Scan for the cell matching the given text and deliver its (x, y) coordinate at center. 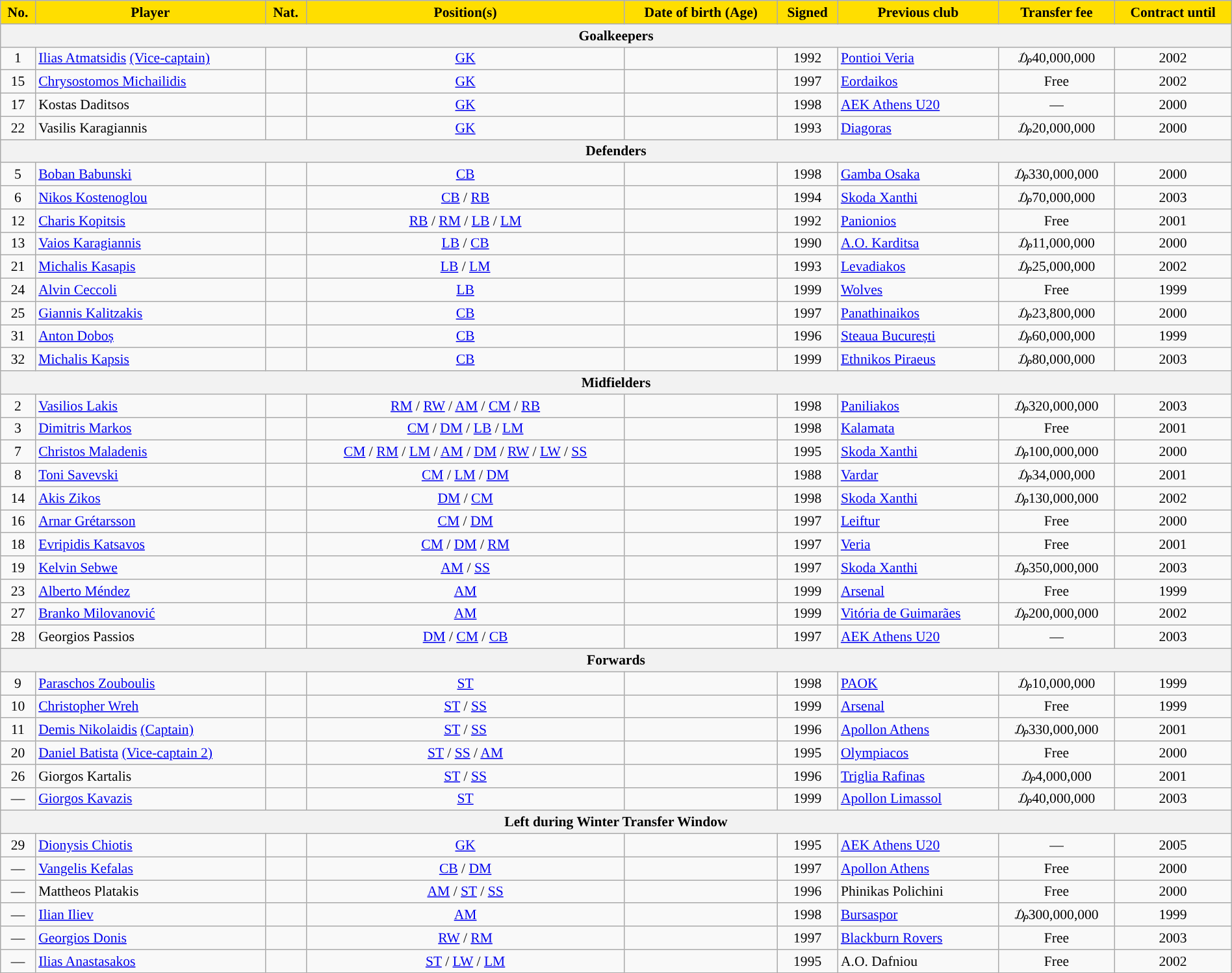
25 (18, 313)
₯320,000,000 (1057, 406)
2 (18, 406)
CM / LM / DM (465, 475)
3 (18, 429)
Akis Zikos (150, 498)
Kalamata (918, 429)
Leiftur (918, 522)
₯300,000,000 (1057, 915)
DM / CM (465, 498)
Ilias Anastasakos (150, 961)
Pontioi Veria (918, 58)
Veria (918, 545)
CM / DM / LB / LM (465, 429)
16 (18, 522)
Paniliakos (918, 406)
DM / CM / CB (465, 637)
₯80,000,000 (1057, 360)
ST / LW / LM (465, 961)
6 (18, 197)
1990 (807, 244)
Paraschos Zouboulis (150, 683)
20 (18, 753)
₯20,000,000 (1057, 128)
2005 (1173, 846)
AM / ST / SS (465, 892)
A.O. Dafniou (918, 961)
Mattheos Platakis (150, 892)
11 (18, 730)
PAOK (918, 683)
Previous club (918, 12)
Transfer fee (1057, 12)
Michalis Kapsis (150, 360)
27 (18, 614)
Diagoras (918, 128)
15 (18, 82)
CM / RM / LM / AM / DM / RW / LW / SS (465, 452)
10 (18, 707)
₯350,000,000 (1057, 568)
No. (18, 12)
Giorgos Kavazis (150, 799)
Wolves (918, 290)
Goalkeepers (616, 36)
Giorgos Kartalis (150, 776)
Arnar Grétarsson (150, 522)
Vitória de Guimarães (918, 614)
Player (150, 12)
A.O. Karditsa (918, 244)
Apollon Limassol (918, 799)
₯4,000,000 (1057, 776)
₯70,000,000 (1057, 197)
Alberto Méndez (150, 591)
23 (18, 591)
18 (18, 545)
Georgios Passios (150, 637)
13 (18, 244)
8 (18, 475)
32 (18, 360)
31 (18, 336)
Boban Babunski (150, 175)
₯130,000,000 (1057, 498)
Blackburn Rovers (918, 938)
Ethnikos Piraeus (918, 360)
LB (465, 290)
9 (18, 683)
Giannis Kalitzakis (150, 313)
LB / CB (465, 244)
12 (18, 221)
Evripidis Katsavos (150, 545)
Defenders (616, 151)
1988 (807, 475)
17 (18, 105)
Steaua București (918, 336)
Panionios (918, 221)
14 (18, 498)
Signed (807, 12)
CM / DM / RM (465, 545)
RB / RM / LB / LM (465, 221)
Forwards (616, 661)
Chrysostomos Michailidis (150, 82)
Vaios Karagiannis (150, 244)
Vangelis Kefalas (150, 868)
Vardar (918, 475)
Olympiacos (918, 753)
₯10,000,000 (1057, 683)
Date of birth (Age) (700, 12)
₯23,800,000 (1057, 313)
Dionysis Chiotis (150, 846)
₯34,000,000 (1057, 475)
Demis Nikolaidis (Captain) (150, 730)
Vasilios Lakis (150, 406)
AM / SS (465, 568)
Eordaikos (918, 82)
Kostas Daditsos (150, 105)
19 (18, 568)
1994 (807, 197)
₯60,000,000 (1057, 336)
Bursaspor (918, 915)
24 (18, 290)
Christos Maladenis (150, 452)
₯200,000,000 (1057, 614)
Nat. (286, 12)
Ilias Atmatsidis (Vice-captain) (150, 58)
Charis Kopitsis (150, 221)
5 (18, 175)
CB / DM (465, 868)
26 (18, 776)
ST / SS / AM (465, 753)
Christopher Wreh (150, 707)
Midfielders (616, 383)
Ilian Iliev (150, 915)
RW / RM (465, 938)
Phinikas Polichini (918, 892)
Alvin Ceccoli (150, 290)
28 (18, 637)
29 (18, 846)
Nikos Kostenoglou (150, 197)
7 (18, 452)
21 (18, 267)
Vasilis Karagiannis (150, 128)
Dimitris Markos (150, 429)
Panathinaikos (918, 313)
Left during Winter Transfer Window (616, 822)
RM / RW / AM / CM / RB (465, 406)
₯100,000,000 (1057, 452)
22 (18, 128)
Georgios Donis (150, 938)
Gamba Osaka (918, 175)
CB / RB (465, 197)
Anton Doboș (150, 336)
CM / DM (465, 522)
₯11,000,000 (1057, 244)
Branko Milovanović (150, 614)
Michalis Kasapis (150, 267)
1 (18, 58)
Kelvin Sebwe (150, 568)
Levadiakos (918, 267)
Daniel Batista (Vice-captain 2) (150, 753)
Triglia Rafinas (918, 776)
Position(s) (465, 12)
Contract until (1173, 12)
₯25,000,000 (1057, 267)
Toni Savevski (150, 475)
LB / LM (465, 267)
